Pinpoint the cell where the given text exists, returning its [X, Y] midpoint coordinate. 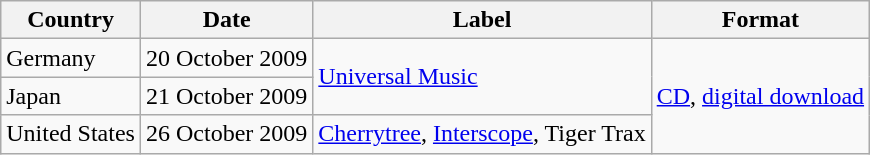
Label [482, 20]
Japan [71, 96]
Germany [71, 58]
20 October 2009 [226, 58]
United States [71, 134]
26 October 2009 [226, 134]
21 October 2009 [226, 96]
Date [226, 20]
Country [71, 20]
Universal Music [482, 77]
Format [760, 20]
Cherrytree, Interscope, Tiger Trax [482, 134]
CD, digital download [760, 96]
